Provide the (X, Y) coordinate of the cell's center where the given text is located.  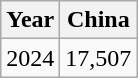
Year (30, 20)
17,507 (98, 58)
China (98, 20)
2024 (30, 58)
